Output the (x, y) coordinate of the center of the cell containing the given text.  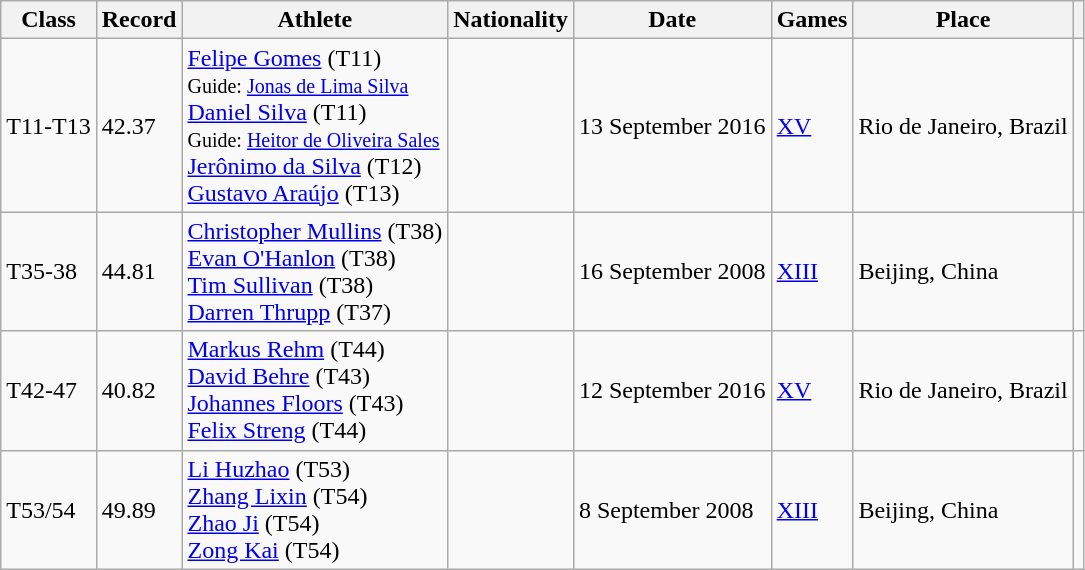
T42-47 (48, 390)
40.82 (139, 390)
Athlete (315, 20)
T53/54 (48, 510)
16 September 2008 (672, 272)
13 September 2016 (672, 126)
44.81 (139, 272)
12 September 2016 (672, 390)
Christopher Mullins (T38)Evan O'Hanlon (T38)Tim Sullivan (T38)Darren Thrupp (T37) (315, 272)
Games (812, 20)
Felipe Gomes (T11)Guide: Jonas de Lima SilvaDaniel Silva (T11)Guide: Heitor de Oliveira SalesJerônimo da Silva (T12)Gustavo Araújo (T13) (315, 126)
8 September 2008 (672, 510)
Li Huzhao (T53)Zhang Lixin (T54)Zhao Ji (T54)Zong Kai (T54) (315, 510)
Record (139, 20)
Nationality (511, 20)
Date (672, 20)
Class (48, 20)
42.37 (139, 126)
T11-T13 (48, 126)
T35-38 (48, 272)
Markus Rehm (T44)David Behre (T43)Johannes Floors (T43)Felix Streng (T44) (315, 390)
Place (963, 20)
49.89 (139, 510)
